Find where the given text appears and provide that cell's center as [x, y] coordinate. 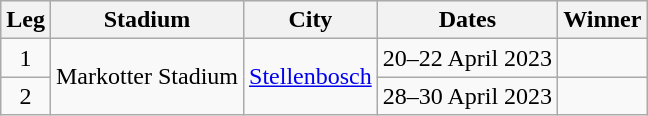
City [311, 20]
2 [26, 96]
Markotter Stadium [146, 77]
Stellenbosch [311, 77]
20–22 April 2023 [467, 58]
Stadium [146, 20]
28–30 April 2023 [467, 96]
Leg [26, 20]
Dates [467, 20]
1 [26, 58]
Winner [602, 20]
